Return the (X, Y) coordinate for the center point of the cell that contains the specified text.  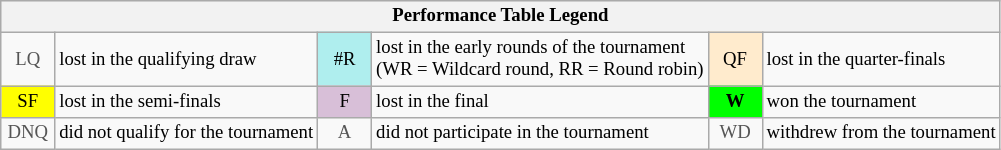
DNQ (28, 134)
QF (735, 60)
did not participate in the tournament (540, 134)
WD (735, 134)
W (735, 102)
#R (345, 60)
did not qualify for the tournament (186, 134)
SF (28, 102)
won the tournament (881, 102)
A (345, 134)
lost in the final (540, 102)
LQ (28, 60)
withdrew from the tournament (881, 134)
lost in the semi-finals (186, 102)
Performance Table Legend (500, 16)
F (345, 102)
lost in the quarter-finals (881, 60)
lost in the early rounds of the tournament(WR = Wildcard round, RR = Round robin) (540, 60)
lost in the qualifying draw (186, 60)
